Locate the cell with the specified text and output its (X, Y) center coordinate. 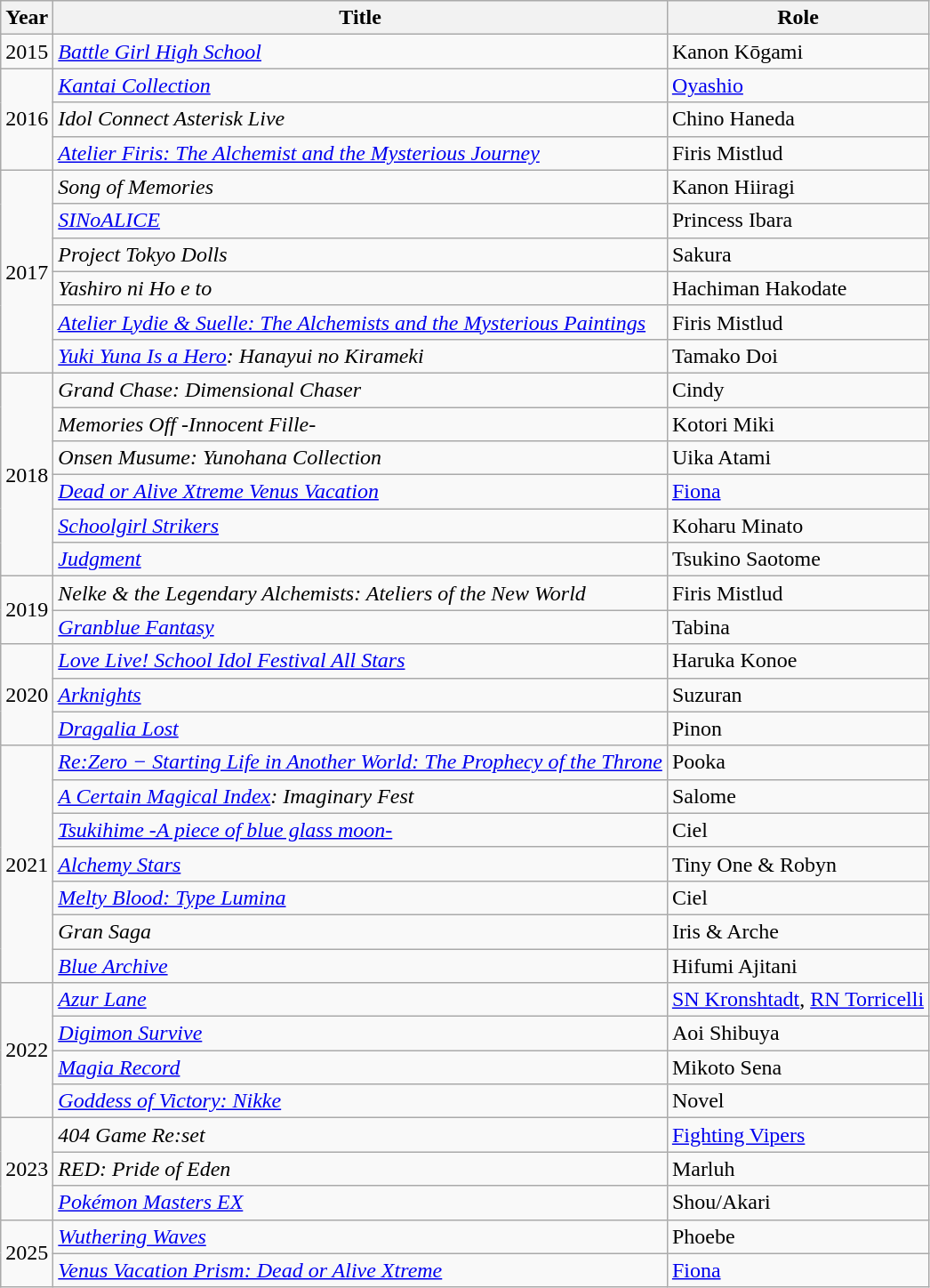
Sakura (798, 254)
Arknights (361, 695)
Pooka (798, 762)
Suzuran (798, 695)
Song of Memories (361, 187)
Role (798, 18)
Nelke & the Legendary Alchemists: Ateliers of the New World (361, 593)
2025 (27, 1253)
Kantai Collection (361, 85)
Title (361, 18)
Granblue Fantasy (361, 627)
Haruka Konoe (798, 661)
Onsen Musume: Yunohana Collection (361, 458)
Tamako Doi (798, 356)
2015 (27, 52)
Pinon (798, 729)
Shou/Akari (798, 1203)
A Certain Magical Index: Imaginary Fest (361, 796)
Magia Record (361, 1067)
Wuthering Waves (361, 1236)
Blue Archive (361, 965)
Melty Blood: Type Lumina (361, 898)
Project Tokyo Dolls (361, 254)
Chino Haneda (798, 119)
Goddess of Victory: Nikke (361, 1101)
Hifumi Ajitani (798, 965)
Uika Atami (798, 458)
Tiny One & Robyn (798, 864)
Yashiro ni Ho e to (361, 288)
Iris & Arche (798, 931)
Kanon Kōgami (798, 52)
Judgment (361, 559)
Phoebe (798, 1236)
Aoi Shibuya (798, 1034)
2017 (27, 271)
Dragalia Lost (361, 729)
Atelier Firis: The Alchemist and the Mysterious Journey (361, 153)
RED: Pride of Eden (361, 1169)
Tsukino Saotome (798, 559)
Grand Chase: Dimensional Chaser (361, 390)
2022 (27, 1051)
Novel (798, 1101)
Marluh (798, 1169)
Digimon Survive (361, 1034)
Tabina (798, 627)
2019 (27, 610)
Kanon Hiiragi (798, 187)
Schoolgirl Strikers (361, 526)
Alchemy Stars (361, 864)
SINoALICE (361, 221)
Fighting Vipers (798, 1135)
Year (27, 18)
Hachiman Hakodate (798, 288)
Atelier Lydie & Suelle: The Alchemists and the Mysterious Paintings (361, 322)
Love Live! School Idol Festival All Stars (361, 661)
2020 (27, 695)
Tsukihime -A piece of blue glass moon- (361, 830)
2016 (27, 119)
2021 (27, 864)
Yuki Yuna Is a Hero: Hanayui no Kirameki (361, 356)
Kotori Miki (798, 424)
SN Kronshtadt, RN Torricelli (798, 1000)
Azur Lane (361, 1000)
404 Game Re:set (361, 1135)
Princess Ibara (798, 221)
2018 (27, 474)
Gran Saga (361, 931)
Koharu Minato (798, 526)
Cindy (798, 390)
Idol Connect Asterisk Live (361, 119)
Memories Off -Innocent Fille- (361, 424)
Oyashio (798, 85)
Dead or Alive Xtreme Venus Vacation (361, 492)
Venus Vacation Prism: Dead or Alive Xtreme (361, 1270)
Mikoto Sena (798, 1067)
Re:Zero − Starting Life in Another World: The Prophecy of the Throne (361, 762)
Pokémon Masters EX (361, 1203)
Salome (798, 796)
2023 (27, 1169)
Battle Girl High School (361, 52)
